From the cell containing the given text, extract its center point as [x, y] coordinate. 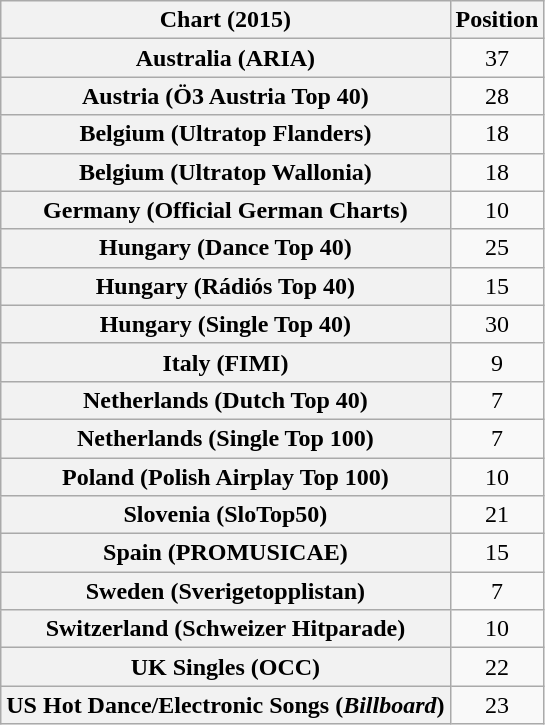
Austria (Ö3 Austria Top 40) [226, 96]
9 [497, 362]
Netherlands (Single Top 100) [226, 438]
Spain (PROMUSICAE) [226, 553]
Belgium (Ultratop Wallonia) [226, 172]
22 [497, 667]
Position [497, 20]
Germany (Official German Charts) [226, 210]
Hungary (Dance Top 40) [226, 248]
23 [497, 705]
Hungary (Single Top 40) [226, 324]
28 [497, 96]
US Hot Dance/Electronic Songs (Billboard) [226, 705]
Slovenia (SloTop50) [226, 515]
Chart (2015) [226, 20]
Hungary (Rádiós Top 40) [226, 286]
25 [497, 248]
Australia (ARIA) [226, 58]
Belgium (Ultratop Flanders) [226, 134]
UK Singles (OCC) [226, 667]
Netherlands (Dutch Top 40) [226, 400]
Sweden (Sverigetopplistan) [226, 591]
Switzerland (Schweizer Hitparade) [226, 629]
21 [497, 515]
30 [497, 324]
37 [497, 58]
Italy (FIMI) [226, 362]
Poland (Polish Airplay Top 100) [226, 477]
